Capture the cell that displays the provided text and extract its (x, y) central coordinate. 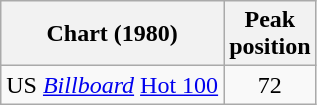
Chart (1980) (112, 34)
Peakposition (270, 34)
US Billboard Hot 100 (112, 85)
72 (270, 85)
